Capture the cell that displays the provided text and extract its (x, y) central coordinate. 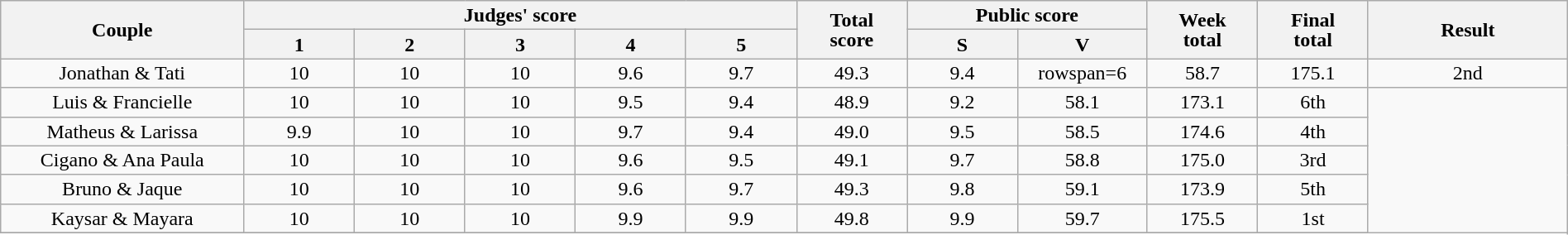
Bruno & Jaque (122, 189)
173.9 (1202, 189)
49.1 (852, 161)
Kaysar & Mayara (122, 218)
3 (520, 45)
174.6 (1202, 131)
58.8 (1082, 161)
175.1 (1313, 73)
Luis & Francielle (122, 103)
2 (409, 45)
Jonathan & Tati (122, 73)
4th (1313, 131)
2nd (1467, 73)
Couple (122, 30)
1 (299, 45)
58.5 (1082, 131)
175.0 (1202, 161)
Cigano & Ana Paula (122, 161)
Weektotal (1202, 30)
3rd (1313, 161)
6th (1313, 103)
175.5 (1202, 218)
Finaltotal (1313, 30)
59.1 (1082, 189)
58.1 (1082, 103)
5 (741, 45)
5th (1313, 189)
49.8 (852, 218)
9.8 (963, 189)
49.0 (852, 131)
48.9 (852, 103)
1st (1313, 218)
rowspan=6 (1082, 73)
9.2 (963, 103)
Totalscore (852, 30)
Judges' score (520, 15)
173.1 (1202, 103)
4 (631, 45)
59.7 (1082, 218)
S (963, 45)
Matheus & Larissa (122, 131)
Result (1467, 30)
V (1082, 45)
58.7 (1202, 73)
Public score (1027, 15)
